Return the [x, y] coordinate for the center point of the cell that contains the specified text.  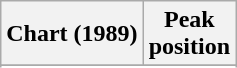
Peakposition [189, 34]
Chart (1989) [72, 34]
